Detect which cell encompasses the target text, then output its (X, Y) center coordinate. 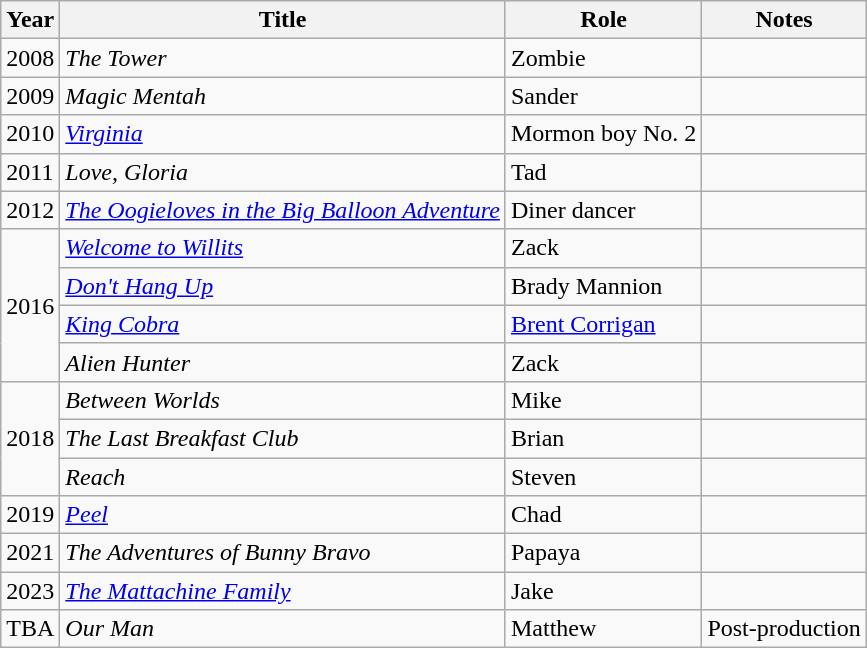
The Oogieloves in the Big Balloon Adventure (283, 210)
Chad (603, 515)
Mormon boy No. 2 (603, 134)
Magic Mentah (283, 96)
The Tower (283, 58)
2019 (30, 515)
Notes (784, 20)
Welcome to Willits (283, 248)
Role (603, 20)
Peel (283, 515)
The Last Breakfast Club (283, 438)
Tad (603, 172)
2008 (30, 58)
Brady Mannion (603, 286)
2011 (30, 172)
Matthew (603, 629)
Alien Hunter (283, 362)
Virginia (283, 134)
The Mattachine Family (283, 591)
Post-production (784, 629)
Jake (603, 591)
2018 (30, 438)
Mike (603, 400)
2012 (30, 210)
Sander (603, 96)
2009 (30, 96)
Title (283, 20)
Papaya (603, 553)
Zombie (603, 58)
The Adventures of Bunny Bravo (283, 553)
2021 (30, 553)
TBA (30, 629)
Between Worlds (283, 400)
Brian (603, 438)
2023 (30, 591)
Our Man (283, 629)
Brent Corrigan (603, 324)
Diner dancer (603, 210)
Year (30, 20)
Steven (603, 477)
Reach (283, 477)
2016 (30, 305)
Don't Hang Up (283, 286)
2010 (30, 134)
King Cobra (283, 324)
Love, Gloria (283, 172)
